Search for the cell housing the specified text and yield its (X, Y) center coordinate. 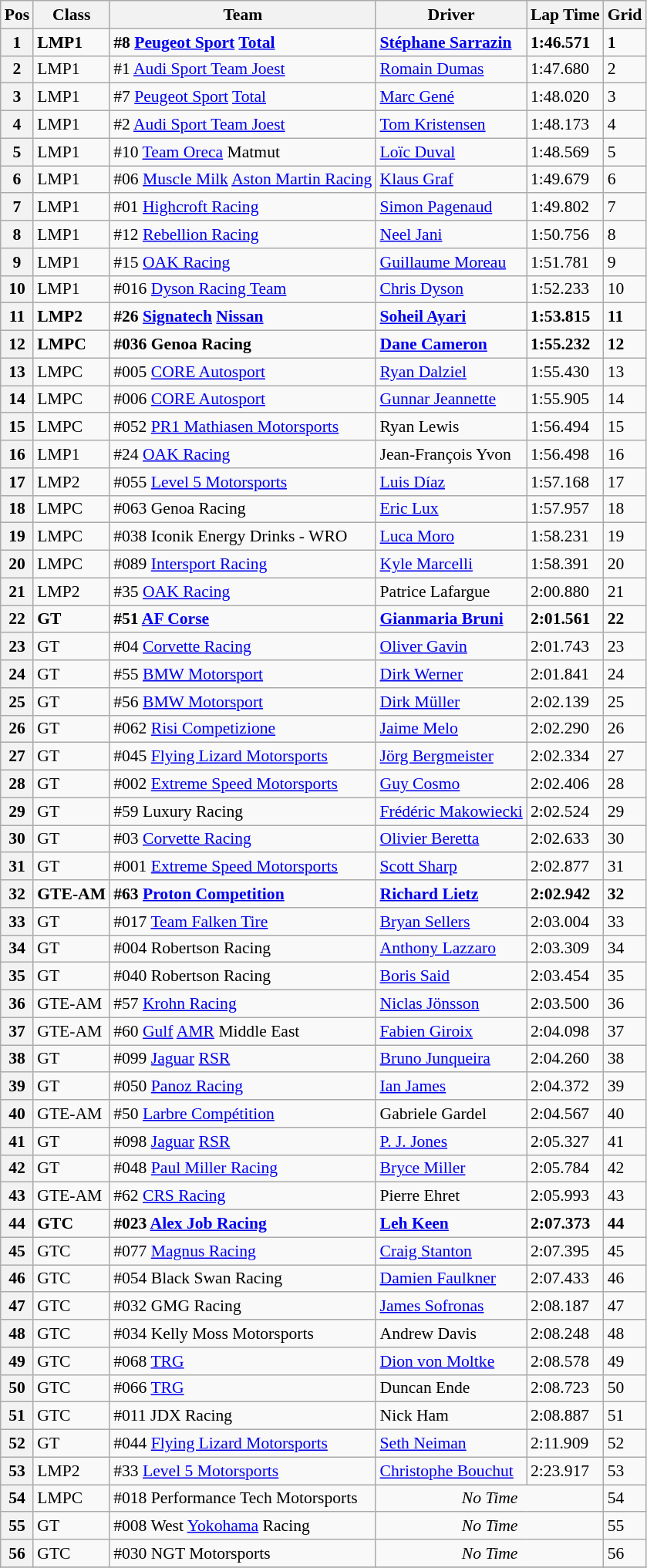
2:08.578 (565, 1361)
Gabriele Gardel (450, 1114)
Chris Dyson (450, 289)
Ryan Lewis (450, 427)
#55 BMW Motorsport (242, 674)
#001 Extreme Speed Motorsports (242, 867)
Olivier Beretta (450, 839)
1:56.494 (565, 427)
#15 OAK Racing (242, 262)
Dirk Werner (450, 674)
#055 Level 5 Motorsports (242, 482)
Fabien Giroix (450, 1031)
Pos (17, 15)
2:03.454 (565, 976)
#063 Genoa Racing (242, 509)
Niclas Jönsson (450, 1004)
2:01.743 (565, 647)
#052 PR1 Mathiasen Motorsports (242, 427)
#51 AF Corse (242, 619)
Marc Gené (450, 97)
Romain Dumas (450, 69)
1:58.391 (565, 565)
2:00.880 (565, 592)
1:52.233 (565, 289)
#030 NGT Motorsports (242, 1553)
#35 OAK Racing (242, 592)
#10 Team Oreca Matmut (242, 152)
Damien Faulkner (450, 1279)
#12 Rebellion Racing (242, 234)
Soheil Ayari (450, 317)
Oliver Gavin (450, 647)
#016 Dyson Racing Team (242, 289)
Dirk Müller (450, 702)
#33 Level 5 Motorsports (242, 1471)
#04 Corvette Racing (242, 647)
#040 Robertson Racing (242, 976)
Nick Ham (450, 1416)
#032 GMG Racing (242, 1307)
Dion von Moltke (450, 1361)
Andrew Davis (450, 1334)
#57 Krohn Racing (242, 1004)
Anthony Lazzaro (450, 949)
#068 TRG (242, 1361)
Eric Lux (450, 509)
2:05.784 (565, 1168)
#005 CORE Autosport (242, 372)
2:02.524 (565, 811)
Lap Time (565, 15)
#017 Team Falken Tire (242, 922)
#1 Audi Sport Team Joest (242, 69)
#24 OAK Racing (242, 454)
#8 Peugeot Sport Total (242, 42)
2:03.004 (565, 922)
Leh Keen (450, 1224)
2:02.406 (565, 784)
2:02.290 (565, 729)
Luis Díaz (450, 482)
#077 Magnus Racing (242, 1251)
#036 Genoa Racing (242, 345)
2:07.395 (565, 1251)
Klaus Graf (450, 180)
2:08.887 (565, 1416)
2:11.909 (565, 1444)
1:55.232 (565, 345)
#2 Audi Sport Team Joest (242, 125)
2:05.327 (565, 1141)
#62 CRS Racing (242, 1196)
2:02.334 (565, 757)
Luca Moro (450, 537)
P. J. Jones (450, 1141)
#03 Corvette Racing (242, 839)
2:03.309 (565, 949)
#56 BMW Motorsport (242, 702)
2:01.841 (565, 674)
#098 Jaguar RSR (242, 1141)
2:04.372 (565, 1087)
1:57.168 (565, 482)
Bruno Junqueira (450, 1059)
1:51.781 (565, 262)
2:05.993 (565, 1196)
Gianmaria Bruni (450, 619)
Craig Stanton (450, 1251)
#089 Intersport Racing (242, 565)
Patrice Lafargue (450, 592)
Boris Said (450, 976)
2:01.561 (565, 619)
Tom Kristensen (450, 125)
#59 Luxury Racing (242, 811)
2:08.248 (565, 1334)
Neel Jani (450, 234)
Seth Neiman (450, 1444)
1:48.569 (565, 152)
#006 CORE Autosport (242, 400)
Ian James (450, 1087)
2:04.567 (565, 1114)
1:58.231 (565, 537)
1:50.756 (565, 234)
#01 Highcroft Racing (242, 207)
#7 Peugeot Sport Total (242, 97)
1:55.430 (565, 372)
#034 Kelly Moss Motorsports (242, 1334)
#011 JDX Racing (242, 1416)
Kyle Marcelli (450, 565)
Jaime Melo (450, 729)
2:08.187 (565, 1307)
Scott Sharp (450, 867)
2:07.373 (565, 1224)
1:47.680 (565, 69)
1:57.957 (565, 509)
2:02.942 (565, 894)
#004 Robertson Racing (242, 949)
Gunnar Jeannette (450, 400)
#099 Jaguar RSR (242, 1059)
Richard Lietz (450, 894)
2:04.260 (565, 1059)
#062 Risi Competizione (242, 729)
2:03.500 (565, 1004)
1:49.802 (565, 207)
#066 TRG (242, 1388)
Jean-François Yvon (450, 454)
#023 Alex Job Racing (242, 1224)
2:02.139 (565, 702)
2:08.723 (565, 1388)
Team (242, 15)
1:55.905 (565, 400)
James Sofronas (450, 1307)
#044 Flying Lizard Motorsports (242, 1444)
#038 Iconik Energy Drinks - WRO (242, 537)
1:53.815 (565, 317)
#054 Black Swan Racing (242, 1279)
Simon Pagenaud (450, 207)
1:56.498 (565, 454)
Dane Cameron (450, 345)
Ryan Dalziel (450, 372)
1:48.020 (565, 97)
Christophe Bouchut (450, 1471)
Bryce Miller (450, 1168)
#008 West Yokohama Racing (242, 1526)
Frédéric Makowiecki (450, 811)
1:48.173 (565, 125)
#018 Performance Tech Motorsports (242, 1499)
Grid (625, 15)
#050 Panoz Racing (242, 1087)
Jörg Bergmeister (450, 757)
#048 Paul Miller Racing (242, 1168)
Bryan Sellers (450, 922)
Pierre Ehret (450, 1196)
2:23.917 (565, 1471)
2:07.433 (565, 1279)
1:49.679 (565, 180)
Guillaume Moreau (450, 262)
#50 Larbre Compétition (242, 1114)
2:02.633 (565, 839)
2:02.877 (565, 867)
Duncan Ende (450, 1388)
#002 Extreme Speed Motorsports (242, 784)
Stéphane Sarrazin (450, 42)
Driver (450, 15)
Loïc Duval (450, 152)
1:46.571 (565, 42)
Guy Cosmo (450, 784)
#06 Muscle Milk Aston Martin Racing (242, 180)
#60 Gulf AMR Middle East (242, 1031)
#63 Proton Competition (242, 894)
#045 Flying Lizard Motorsports (242, 757)
Class (71, 15)
2:04.098 (565, 1031)
#26 Signatech Nissan (242, 317)
